Find where the given text appears and provide that cell's center as (x, y) coordinate. 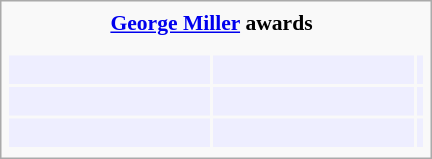
George Miller awards (212, 23)
